Provide the (X, Y) coordinate of the cell's center where the given text is located.  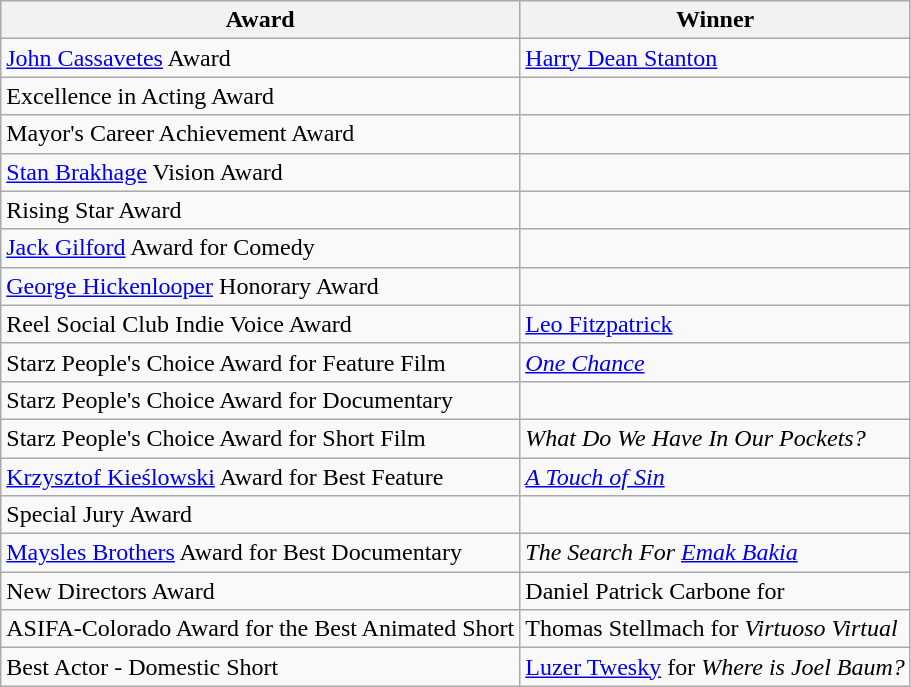
John Cassavetes Award (260, 58)
Starz People's Choice Award for Documentary (260, 400)
Jack Gilford Award for Comedy (260, 248)
Krzysztof Kieślowski Award for Best Feature (260, 477)
Rising Star Award (260, 210)
Stan Brakhage Vision Award (260, 172)
Winner (716, 20)
ASIFA-Colorado Award for the Best Animated Short (260, 629)
Daniel Patrick Carbone for (716, 591)
One Chance (716, 362)
Harry Dean Stanton (716, 58)
Award (260, 20)
George Hickenlooper Honorary Award (260, 286)
Starz People's Choice Award for Short Film (260, 438)
Best Actor - Domestic Short (260, 667)
Starz People's Choice Award for Feature Film (260, 362)
Reel Social Club Indie Voice Award (260, 324)
A Touch of Sin (716, 477)
Leo Fitzpatrick (716, 324)
Thomas Stellmach for Virtuoso Virtual (716, 629)
Excellence in Acting Award (260, 96)
New Directors Award (260, 591)
What Do We Have In Our Pockets? (716, 438)
Luzer Twesky for Where is Joel Baum? (716, 667)
The Search For Emak Bakia (716, 553)
Maysles Brothers Award for Best Documentary (260, 553)
Mayor's Career Achievement Award (260, 134)
Special Jury Award (260, 515)
